Return [X, Y] of the center of cell containing provided text 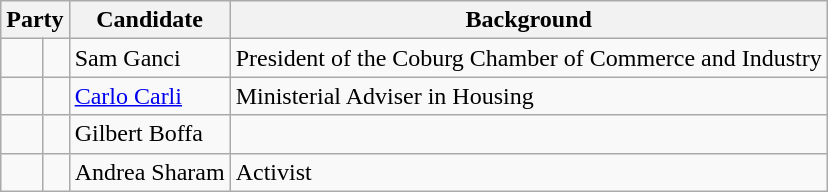
Activist [528, 172]
Ministerial Adviser in Housing [528, 96]
Sam Ganci [150, 58]
Party [35, 20]
Gilbert Boffa [150, 134]
Carlo Carli [150, 96]
Background [528, 20]
President of the Coburg Chamber of Commerce and Industry [528, 58]
Candidate [150, 20]
Andrea Sharam [150, 172]
